Identify which cell holds the provided text, then report its [x, y] central coordinate. 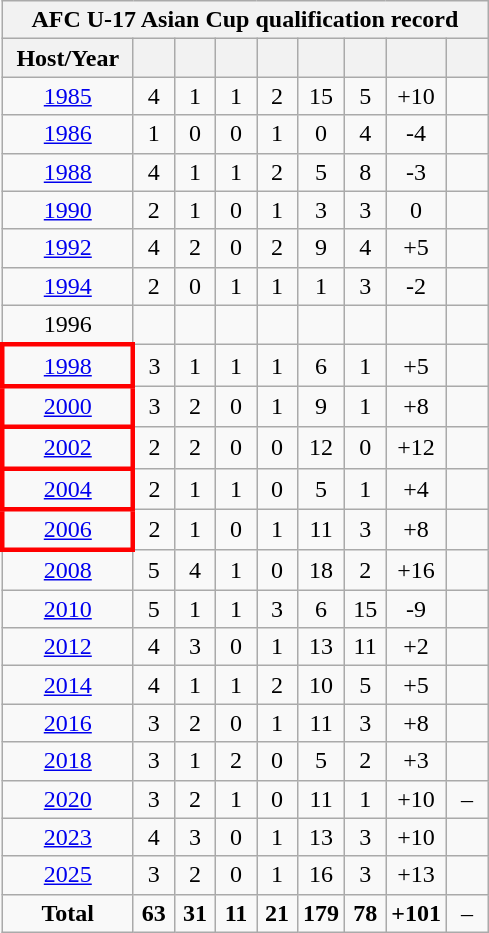
2004 [68, 488]
2023 [68, 837]
1998 [68, 366]
2020 [68, 799]
1990 [68, 210]
21 [276, 913]
2016 [68, 723]
+12 [416, 448]
AFC U-17 Asian Cup qualification record [244, 20]
31 [194, 913]
1988 [68, 172]
18 [322, 570]
2002 [68, 448]
2000 [68, 406]
2012 [68, 647]
1992 [68, 248]
2008 [68, 570]
-9 [416, 609]
2014 [68, 685]
1986 [68, 134]
2025 [68, 875]
2006 [68, 530]
1985 [68, 96]
63 [154, 913]
Host/Year [68, 58]
2018 [68, 761]
Total [68, 913]
-3 [416, 172]
10 [322, 685]
78 [366, 913]
+16 [416, 570]
+13 [416, 875]
8 [366, 172]
+3 [416, 761]
12 [322, 448]
2010 [68, 609]
+2 [416, 647]
-2 [416, 286]
1994 [68, 286]
-4 [416, 134]
1996 [68, 325]
16 [322, 875]
+4 [416, 488]
179 [322, 913]
+101 [416, 913]
